Return the (X, Y) coordinate for the center point of the cell that contains the specified text.  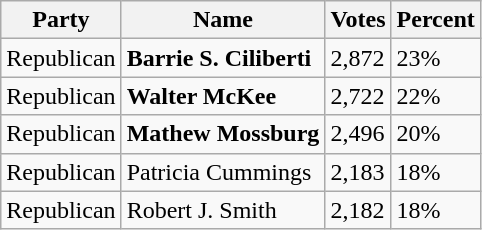
2,496 (358, 134)
Barrie S. Ciliberti (223, 58)
Party (61, 20)
Patricia Cummings (223, 172)
2,872 (358, 58)
22% (436, 96)
Percent (436, 20)
23% (436, 58)
2,722 (358, 96)
Votes (358, 20)
Walter McKee (223, 96)
20% (436, 134)
Robert J. Smith (223, 210)
2,183 (358, 172)
Name (223, 20)
2,182 (358, 210)
Mathew Mossburg (223, 134)
